Capture the cell that displays the provided text and extract its (x, y) central coordinate. 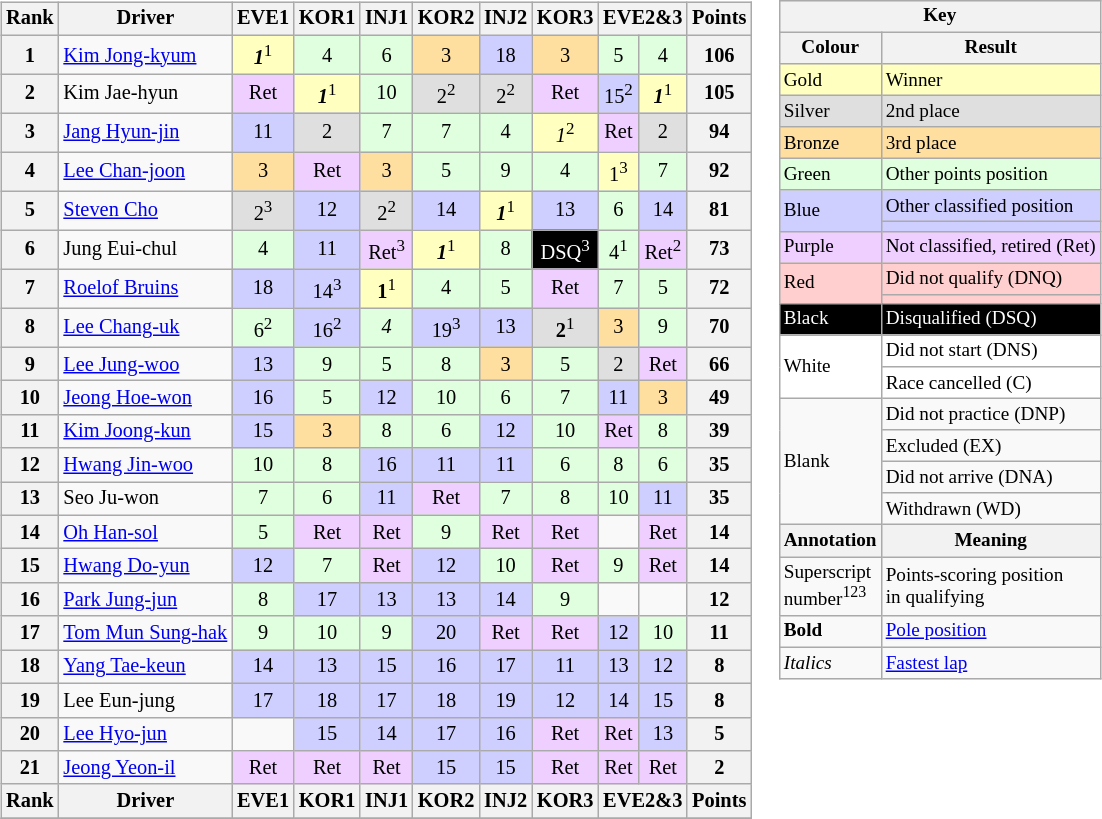
Kim Joong-kun (146, 431)
81 (719, 210)
Kim Jae-hyun (146, 94)
106 (719, 54)
Lee Eun-jung (146, 700)
Disqualified (DSQ) (990, 319)
Other classified position (990, 206)
49 (719, 398)
Park Jung-jun (146, 600)
Seo Ju-won (146, 499)
Not classified, retired (Ret) (990, 247)
Gold (830, 80)
Superscriptnumber123 (830, 586)
23 (263, 210)
62 (263, 328)
Green (830, 175)
2nd place (990, 111)
162 (327, 328)
152 (618, 94)
Oh Han-sol (146, 532)
72 (719, 288)
Hwang Jin-woo (146, 465)
Hwang Do-yun (146, 566)
Annotation (830, 541)
Result (990, 48)
Jeong Yeon-il (146, 768)
Red (830, 284)
41 (618, 250)
Roelof Bruins (146, 288)
3rd place (990, 143)
Lee Chan-joon (146, 172)
Did not arrive (DNA) (990, 478)
105 (719, 94)
92 (719, 172)
Key (940, 16)
Excluded (EX) (990, 446)
Steven Cho (146, 210)
Did not practice (DNP) (990, 414)
Jang Hyun-jin (146, 132)
DSQ3 (565, 250)
193 (446, 328)
1 (30, 54)
Italics (830, 663)
Jeong Hoe-won (146, 398)
143 (327, 288)
70 (719, 328)
Withdrawn (WD) (990, 509)
Pole position (990, 632)
Points-scoring positionin qualifying (990, 586)
Colour (830, 48)
Black (830, 319)
Meaning (990, 541)
White (830, 366)
Ret3 (386, 250)
Kim Jong-kyum (146, 54)
Fastest lap (990, 663)
39 (719, 431)
Race cancelled (C) (990, 383)
Did not qualify (DNQ) (990, 279)
Lee Jung-woo (146, 364)
Bold (830, 632)
Winner (990, 80)
66 (719, 364)
Jung Eui-chul (146, 250)
94 (719, 132)
Ret2 (664, 250)
Lee Hyo-jun (146, 734)
73 (719, 250)
Blank (830, 462)
Yang Tae-keun (146, 667)
Silver (830, 111)
Bronze (830, 143)
Purple (830, 247)
Blue (830, 210)
Did not start (DNS) (990, 351)
Other points position (990, 175)
Tom Mun Sung-hak (146, 633)
Lee Chang-uk (146, 328)
